Return the (X, Y) coordinate for the center point of the cell that contains the specified text.  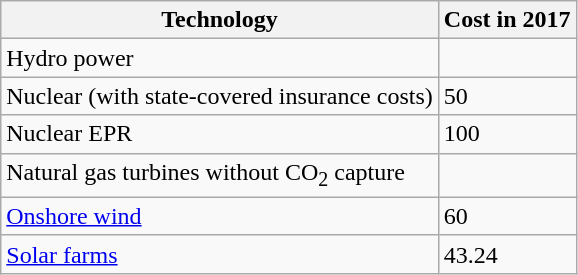
43.24 (507, 254)
Hydro power (220, 58)
Nuclear (with state-covered insurance costs) (220, 96)
Technology (220, 20)
Nuclear EPR (220, 134)
50 (507, 96)
Onshore wind (220, 216)
Natural gas turbines without CO2 capture (220, 175)
Solar farms (220, 254)
60 (507, 216)
100 (507, 134)
Cost in 2017 (507, 20)
